Identify which cell holds the provided text, then report its [X, Y] central coordinate. 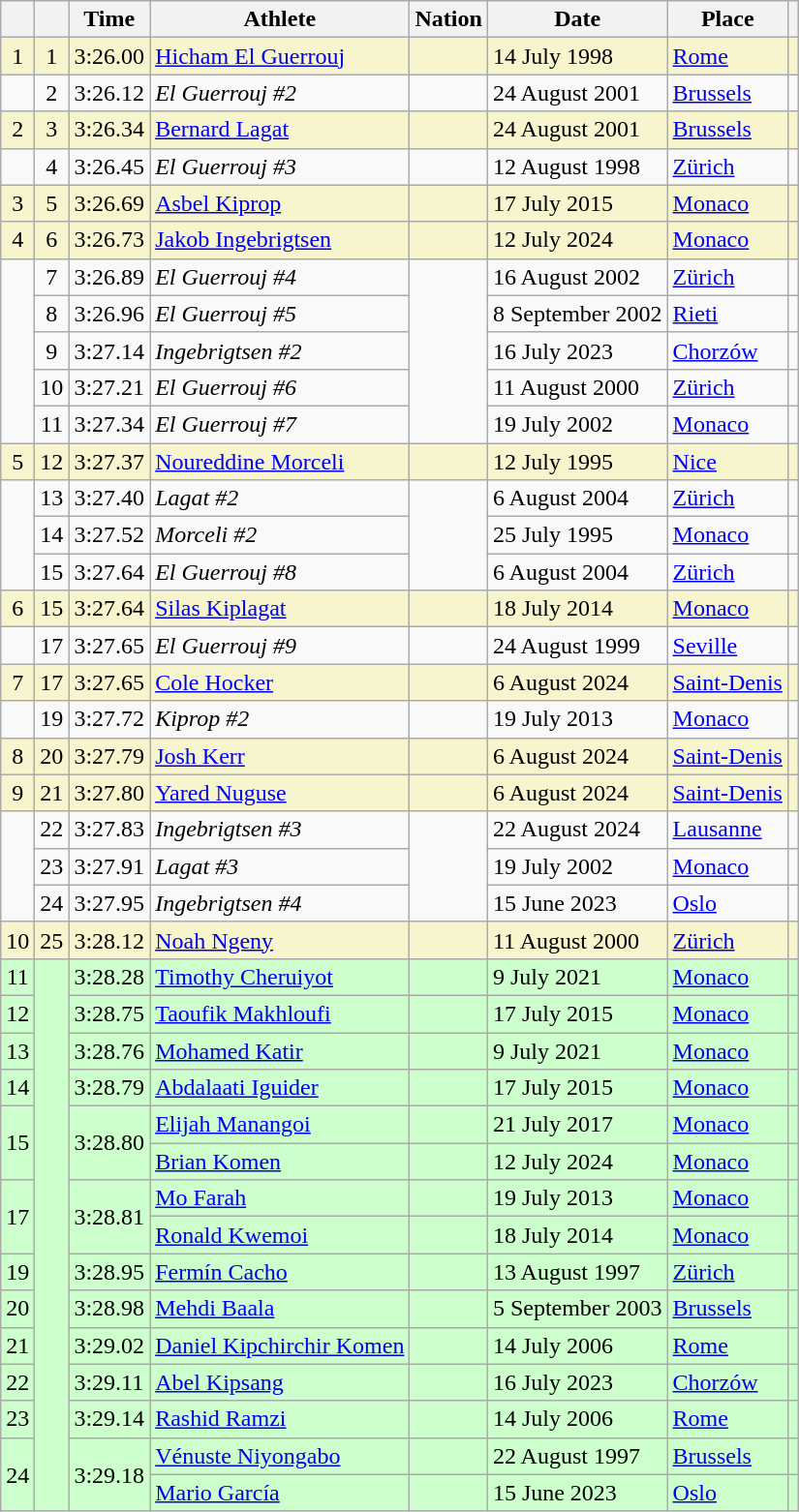
3:28.79 [109, 1088]
Ingebrigtsen #2 [280, 350]
3:27.95 [109, 903]
El Guerrouj #2 [280, 93]
Time [109, 19]
3:28.98 [109, 1309]
3:28.80 [109, 1143]
Elijah Manangoi [280, 1125]
Silas Kiplagat [280, 609]
3:29.14 [109, 1419]
22 August 1997 [577, 1456]
3:26.12 [109, 93]
3:28.76 [109, 1050]
Ingebrigtsen #3 [280, 830]
8 September 2002 [577, 314]
El Guerrouj #5 [280, 314]
Taoufik Makhloufi [280, 1013]
Rieti [727, 314]
3:27.40 [109, 499]
3:27.72 [109, 719]
Mohamed Katir [280, 1050]
Jakob Ingebrigtsen [280, 240]
Date [577, 19]
Vénuste Niyongabo [280, 1456]
Mario García [280, 1493]
3:27.34 [109, 424]
3:26.45 [109, 166]
12 July 1995 [577, 462]
3:27.79 [109, 756]
El Guerrouj #8 [280, 572]
El Guerrouj #7 [280, 424]
3:26.00 [109, 56]
3:27.80 [109, 793]
Abdalaati Iguider [280, 1088]
Nice [727, 462]
Bernard Lagat [280, 130]
Mo Farah [280, 1198]
Lausanne [727, 830]
Timothy Cheruiyot [280, 977]
3:27.91 [109, 866]
Brian Komen [280, 1162]
3:28.75 [109, 1013]
Daniel Kipchirchir Komen [280, 1346]
12 August 1998 [577, 166]
14 July 1998 [577, 56]
21 July 2017 [577, 1125]
Lagat #3 [280, 866]
Place [727, 19]
Seville [727, 646]
3:28.28 [109, 977]
5 September 2003 [577, 1309]
3:29.18 [109, 1474]
Noureddine Morceli [280, 462]
16 August 2002 [577, 277]
Morceli #2 [280, 535]
El Guerrouj #9 [280, 646]
25 [52, 940]
Athlete [280, 19]
Kiprop #2 [280, 719]
Asbel Kiprop [280, 203]
3:26.34 [109, 130]
Cole Hocker [280, 682]
3:28.12 [109, 940]
3:27.83 [109, 830]
3:28.81 [109, 1217]
Josh Kerr [280, 756]
3:29.11 [109, 1382]
Hicham El Guerrouj [280, 56]
Mehdi Baala [280, 1309]
Ronald Kwemoi [280, 1235]
3:27.21 [109, 387]
Rashid Ramzi [280, 1419]
Nation [448, 19]
Noah Ngeny [280, 940]
3:26.89 [109, 277]
Yared Nuguse [280, 793]
3:26.69 [109, 203]
24 August 1999 [577, 646]
Fermín Cacho [280, 1272]
3:26.96 [109, 314]
Abel Kipsang [280, 1382]
3:27.52 [109, 535]
3:26.73 [109, 240]
3:27.14 [109, 350]
Lagat #2 [280, 499]
El Guerrouj #4 [280, 277]
El Guerrouj #6 [280, 387]
El Guerrouj #3 [280, 166]
3:28.95 [109, 1272]
25 July 1995 [577, 535]
13 August 1997 [577, 1272]
Ingebrigtsen #4 [280, 903]
3:27.37 [109, 462]
22 August 2024 [577, 830]
3:29.02 [109, 1346]
